Identify which cell holds the provided text, then report its [x, y] central coordinate. 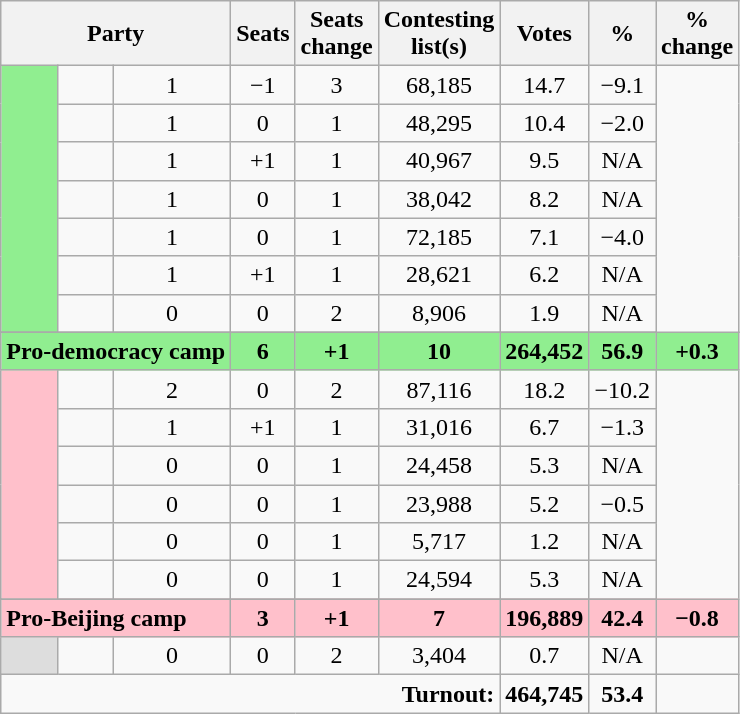
42.4 [622, 618]
6.2 [544, 275]
10 [439, 351]
Seatschange [336, 34]
10.4 [544, 123]
48,295 [439, 123]
1.2 [544, 542]
−1.3 [622, 427]
53.4 [622, 694]
56.9 [622, 351]
−10.2 [622, 389]
7 [439, 618]
72,185 [439, 237]
+0.3 [698, 351]
Contestinglist(s) [439, 34]
−9.1 [622, 85]
Party [116, 34]
5.2 [544, 503]
24,458 [439, 465]
6.7 [544, 427]
9.5 [544, 161]
Seats [263, 34]
−0.5 [622, 503]
464,745 [544, 694]
7.1 [544, 237]
31,016 [439, 427]
87,116 [439, 389]
38,042 [439, 199]
23,988 [439, 503]
%change [698, 34]
28,621 [439, 275]
68,185 [439, 85]
40,967 [439, 161]
−4.0 [622, 237]
Turnout: [250, 694]
Votes [544, 34]
0.7 [544, 656]
264,452 [544, 351]
3,404 [439, 656]
−1 [263, 85]
8.2 [544, 199]
−2.0 [622, 123]
196,889 [544, 618]
% [622, 34]
5,717 [439, 542]
−0.8 [698, 618]
Pro-democracy camp [116, 351]
14.7 [544, 85]
Pro-Beijing camp [116, 618]
8,906 [439, 313]
1.9 [544, 313]
6 [263, 351]
18.2 [544, 389]
24,594 [439, 580]
